Find where the given text appears and provide that cell's center as (x, y) coordinate. 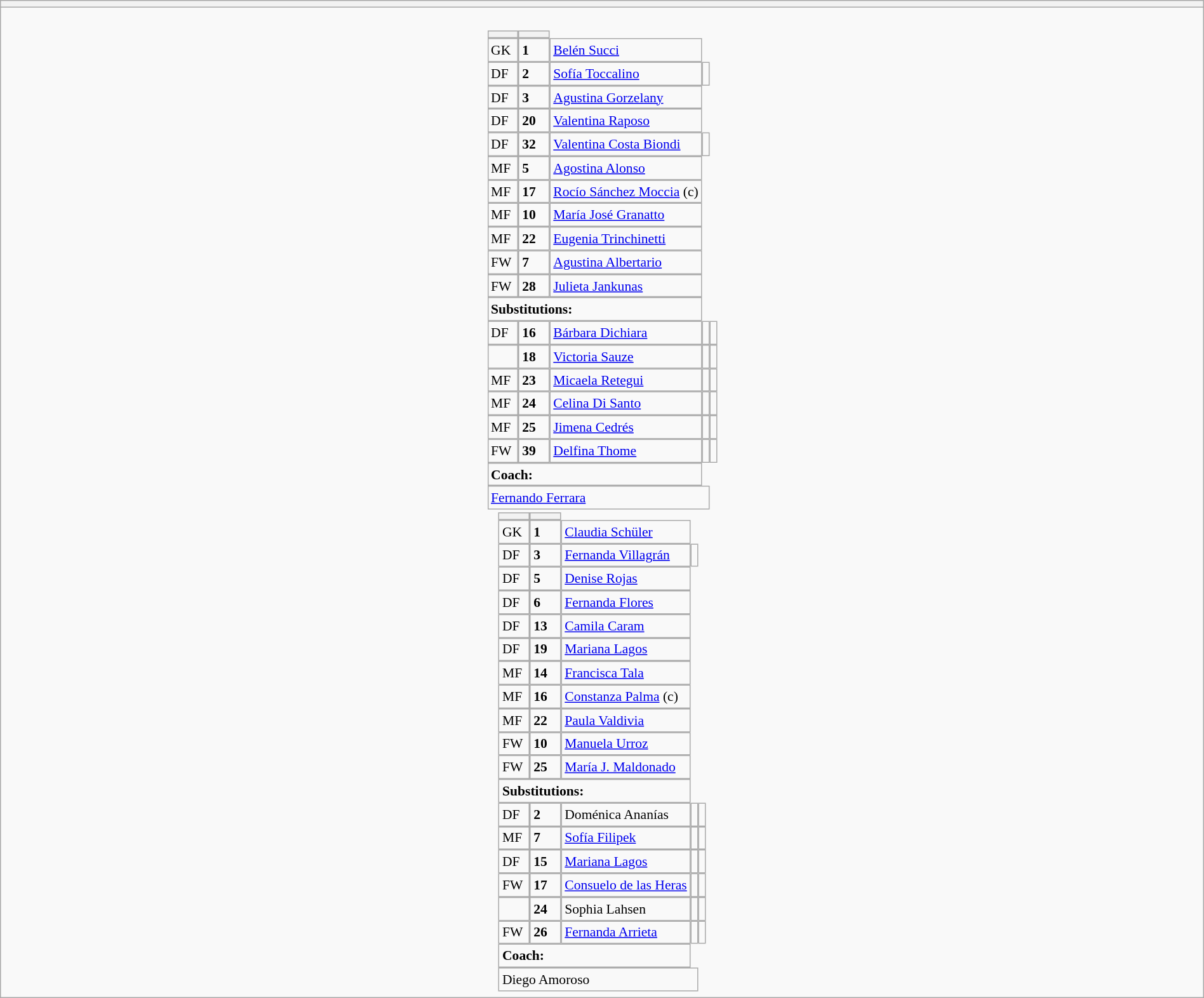
Sofía Filipek (625, 838)
Sophia Lahsen (625, 909)
14 (545, 673)
Delfina Thome (626, 451)
Celina Di Santo (626, 404)
Manuela Urroz (625, 744)
Agustina Albertario (626, 262)
Jimena Cedrés (626, 427)
Fernanda Arrieta (625, 932)
26 (545, 932)
20 (533, 121)
Sofía Toccalino (626, 74)
Julieta Jankunas (626, 286)
Bárbara Dichiara (626, 333)
Constanza Palma (c) (625, 697)
Diego Amoroso (598, 979)
Eugenia Trinchinetti (626, 239)
23 (533, 380)
Paula Valdivia (625, 720)
María J. Maldonado (625, 767)
María José Granatto (626, 215)
Valentina Costa Biondi (626, 145)
Consuelo de las Heras (625, 885)
Claudia Schüler (625, 532)
Victoria Sauze (626, 357)
Agustina Gorzelany (626, 98)
18 (533, 357)
Francisca Tala (625, 673)
Doménica Ananías (625, 814)
6 (545, 602)
19 (545, 649)
13 (545, 626)
Fernando Ferrara (598, 498)
Camila Caram (625, 626)
Fernanda Flores (625, 602)
Valentina Raposo (626, 121)
28 (533, 286)
39 (533, 451)
Fernanda Villagrán (625, 555)
Belén Succi (626, 50)
Micaela Retegui (626, 380)
32 (533, 145)
15 (545, 861)
Denise Rojas (625, 579)
Rocío Sánchez Moccia (c) (626, 192)
Agostina Alonso (626, 168)
